Find where the given text appears and provide that cell's center as [X, Y] coordinate. 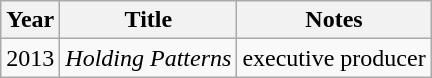
executive producer [334, 58]
Holding Patterns [148, 58]
Year [30, 20]
Title [148, 20]
Notes [334, 20]
2013 [30, 58]
